For the text-containing cell, return its midpoint in [X, Y] coordinate format. 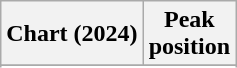
Peakposition [189, 34]
Chart (2024) [72, 34]
